Locate the cell with the specified text and output its [x, y] center coordinate. 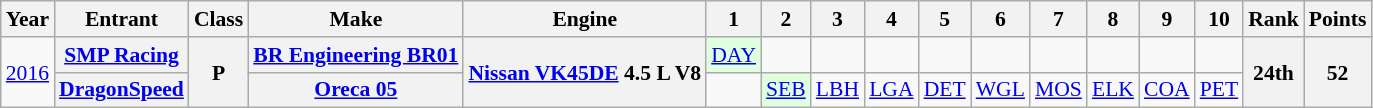
BR Engineering BR01 [356, 55]
9 [1167, 19]
DAY [734, 55]
4 [891, 19]
Make [356, 19]
LGA [891, 90]
7 [1058, 19]
3 [838, 19]
5 [945, 19]
24th [1274, 72]
COA [1167, 90]
Nissan VK45DE 4.5 L V8 [584, 72]
P [218, 72]
Entrant [122, 19]
SEB [786, 90]
WGL [1000, 90]
Engine [584, 19]
DET [945, 90]
52 [1338, 72]
Points [1338, 19]
ELK [1113, 90]
Year [28, 19]
PET [1220, 90]
SMP Racing [122, 55]
2 [786, 19]
Oreca 05 [356, 90]
10 [1220, 19]
DragonSpeed [122, 90]
Class [218, 19]
LBH [838, 90]
1 [734, 19]
MOS [1058, 90]
8 [1113, 19]
Rank [1274, 19]
6 [1000, 19]
2016 [28, 72]
